Capture the cell that displays the provided text and extract its [x, y] central coordinate. 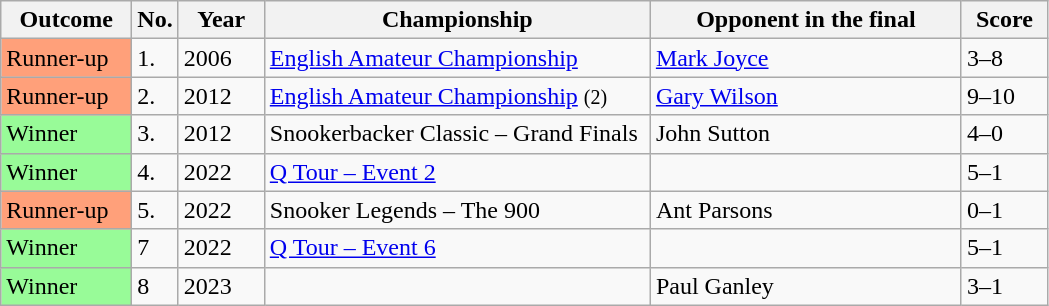
3–8 [1004, 58]
2006 [221, 58]
5. [155, 210]
9–10 [1004, 96]
Q Tour – Event 2 [457, 172]
2023 [221, 286]
English Amateur Championship [457, 58]
8 [155, 286]
Outcome [66, 20]
Year [221, 20]
2. [155, 96]
Ant Parsons [806, 210]
John Sutton [806, 134]
No. [155, 20]
Paul Ganley [806, 286]
4–0 [1004, 134]
Gary Wilson [806, 96]
4. [155, 172]
0–1 [1004, 210]
Score [1004, 20]
3–1 [1004, 286]
Opponent in the final [806, 20]
Snooker Legends – The 900 [457, 210]
3. [155, 134]
Q Tour – Event 6 [457, 248]
7 [155, 248]
1. [155, 58]
Mark Joyce [806, 58]
Snookerbacker Classic – Grand Finals [457, 134]
English Amateur Championship (2) [457, 96]
Championship [457, 20]
